Extract the [X, Y] coordinate from the center of the cell holding the provided text.  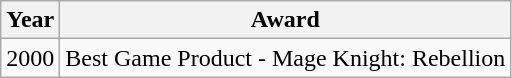
Award [286, 20]
Year [30, 20]
Best Game Product - Mage Knight: Rebellion [286, 58]
2000 [30, 58]
